Locate the cell with the specified text and output its (x, y) center coordinate. 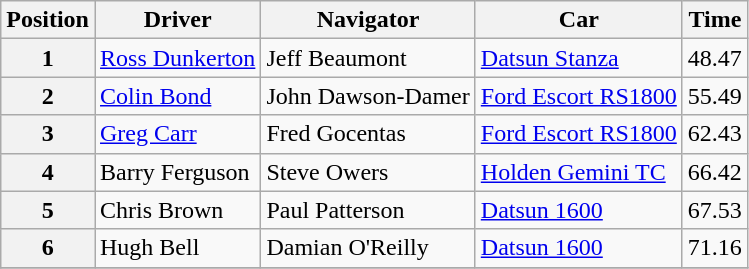
2 (48, 96)
Datsun Stanza (578, 58)
1 (48, 58)
Position (48, 20)
Fred Gocentas (368, 134)
Jeff Beaumont (368, 58)
Driver (177, 20)
Paul Patterson (368, 210)
Hugh Bell (177, 248)
67.53 (714, 210)
4 (48, 172)
Chris Brown (177, 210)
71.16 (714, 248)
Time (714, 20)
John Dawson-Damer (368, 96)
66.42 (714, 172)
Greg Carr (177, 134)
3 (48, 134)
Barry Ferguson (177, 172)
Ross Dunkerton (177, 58)
48.47 (714, 58)
Navigator (368, 20)
5 (48, 210)
62.43 (714, 134)
Holden Gemini TC (578, 172)
Colin Bond (177, 96)
Damian O'Reilly (368, 248)
6 (48, 248)
55.49 (714, 96)
Steve Owers (368, 172)
Car (578, 20)
